Detect which cell encompasses the target text, then output its (x, y) center coordinate. 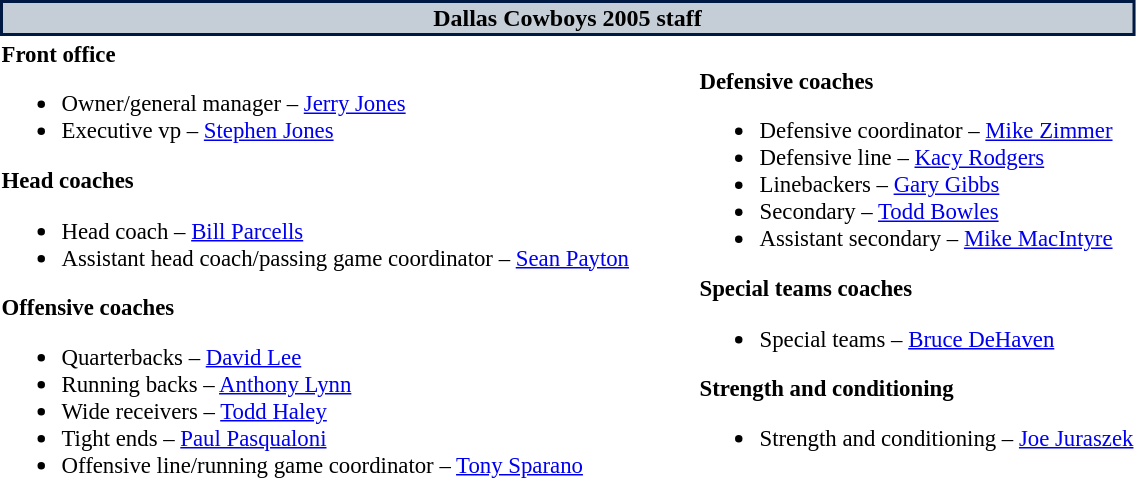
Dallas Cowboys 2005 staff (568, 18)
